Search for the cell housing the specified text and yield its (X, Y) center coordinate. 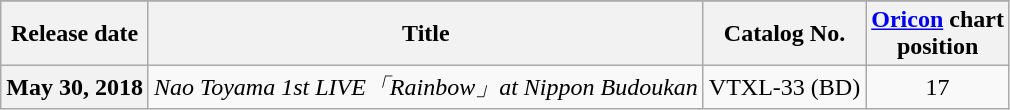
Release date (75, 34)
Catalog No. (784, 34)
May 30, 2018 (75, 88)
17 (938, 88)
Title (426, 34)
VTXL-33 (BD) (784, 88)
Nao Toyama 1st LIVE「Rainbow」at Nippon Budoukan (426, 88)
Oricon chart position (938, 34)
